Output the [X, Y] coordinate of the center of the cell containing the given text.  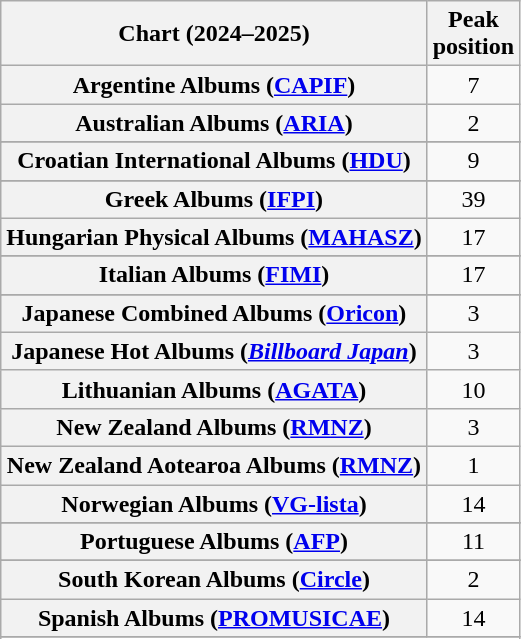
New Zealand Aotearoa Albums (RMNZ) [214, 465]
10 [473, 389]
Greek Albums (IFPI) [214, 199]
Spanish Albums (PROMUSICAE) [214, 618]
11 [473, 542]
Japanese Combined Albums (Oricon) [214, 313]
Croatian International Albums (HDU) [214, 161]
Portuguese Albums (AFP) [214, 542]
New Zealand Albums (RMNZ) [214, 427]
7 [473, 85]
9 [473, 161]
Norwegian Albums (VG-lista) [214, 503]
1 [473, 465]
Australian Albums (ARIA) [214, 123]
39 [473, 199]
Chart (2024–2025) [214, 34]
Italian Albums (FIMI) [214, 275]
Lithuanian Albums (AGATA) [214, 389]
Hungarian Physical Albums (MAHASZ) [214, 237]
Argentine Albums (CAPIF) [214, 85]
Peakposition [473, 34]
Japanese Hot Albums (Billboard Japan) [214, 351]
South Korean Albums (Circle) [214, 580]
